Extract the (x, y) coordinate from the center of the cell holding the provided text.  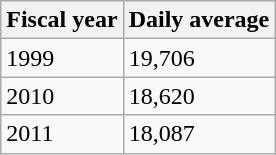
18,087 (199, 134)
Fiscal year (62, 20)
1999 (62, 58)
2011 (62, 134)
18,620 (199, 96)
2010 (62, 96)
19,706 (199, 58)
Daily average (199, 20)
